Provide the (x, y) coordinate of the cell's center where the given text is located.  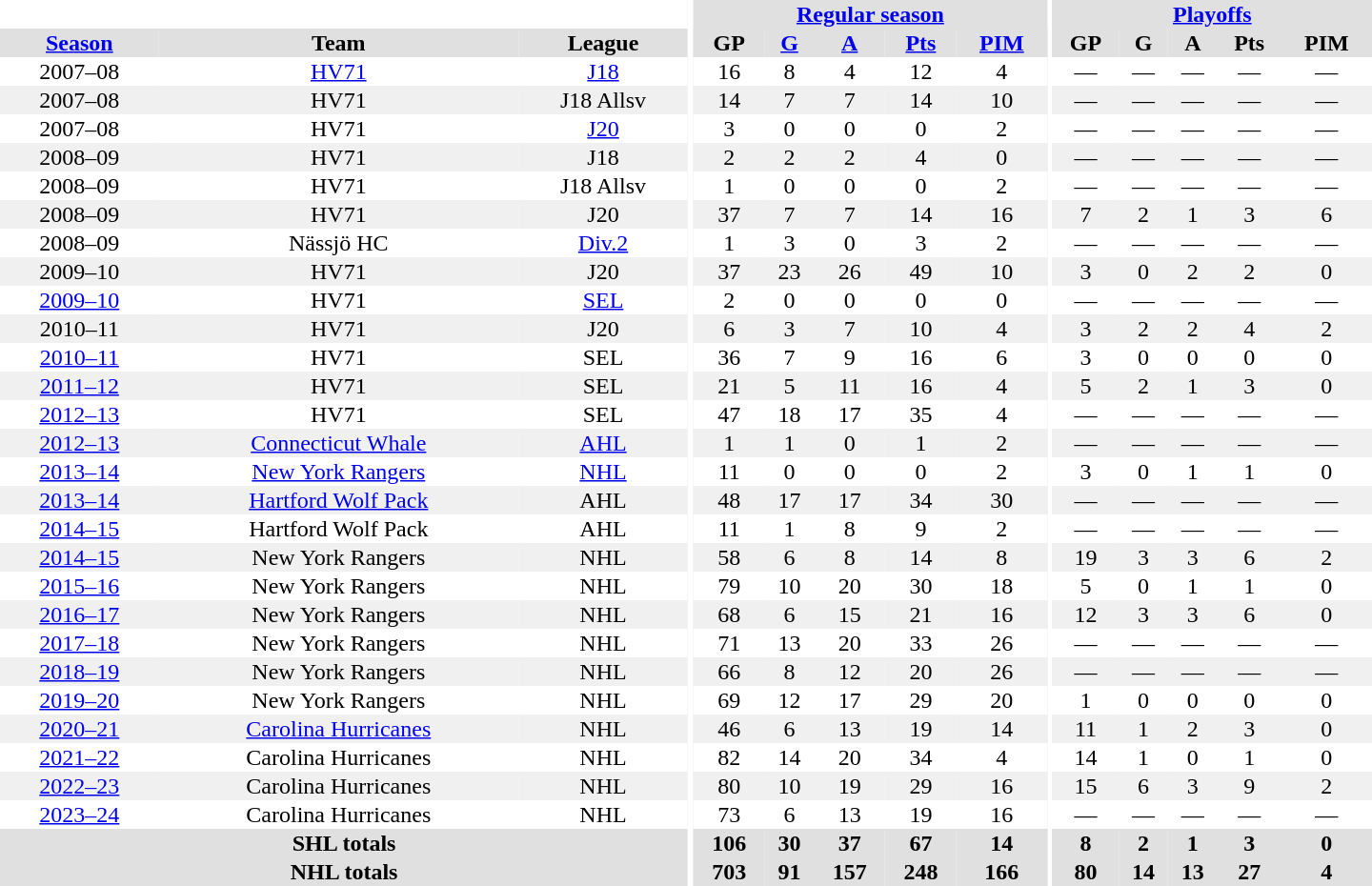
91 (790, 872)
Connecticut Whale (339, 443)
106 (730, 843)
NHL totals (344, 872)
248 (920, 872)
Nässjö HC (339, 243)
2018–19 (80, 672)
703 (730, 872)
2015–16 (80, 586)
2016–17 (80, 614)
49 (920, 272)
33 (920, 643)
58 (730, 557)
2011–12 (80, 386)
36 (730, 357)
2022–23 (80, 786)
69 (730, 700)
71 (730, 643)
27 (1250, 872)
67 (920, 843)
Regular season (871, 14)
68 (730, 614)
82 (730, 757)
2023–24 (80, 815)
157 (850, 872)
73 (730, 815)
79 (730, 586)
2020–21 (80, 729)
166 (1002, 872)
35 (920, 414)
66 (730, 672)
SHL totals (344, 843)
48 (730, 500)
Season (80, 43)
Div.2 (603, 243)
46 (730, 729)
2021–22 (80, 757)
Team (339, 43)
2019–20 (80, 700)
Playoffs (1212, 14)
2017–18 (80, 643)
23 (790, 272)
47 (730, 414)
League (603, 43)
